Return the [X, Y] coordinate for the center point of the cell that contains the specified text.  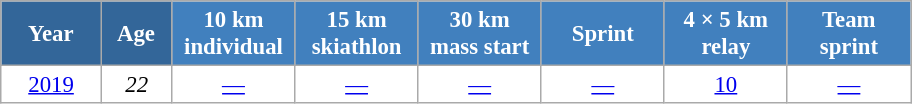
Age [136, 34]
22 [136, 85]
Team sprint [848, 34]
10 [726, 85]
10 km individual [234, 34]
15 km skiathlon [356, 34]
Sprint [602, 34]
2019 [52, 85]
Year [52, 34]
4 × 5 km relay [726, 34]
30 km mass start [480, 34]
